Provide the [x, y] coordinate of the cell's center where the given text is located.  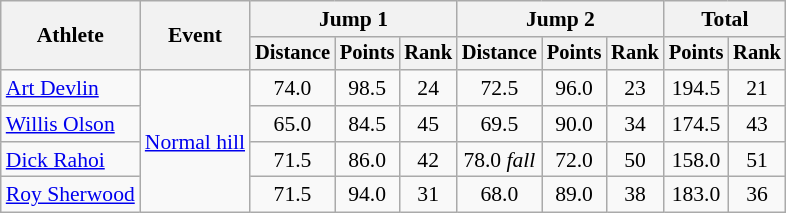
36 [757, 195]
65.0 [292, 124]
Willis Olson [70, 124]
38 [635, 195]
Normal hill [195, 141]
51 [757, 160]
74.0 [292, 88]
194.5 [696, 88]
69.5 [500, 124]
Dick Rahoi [70, 160]
72.5 [500, 88]
174.5 [696, 124]
34 [635, 124]
78.0 fall [500, 160]
21 [757, 88]
31 [428, 195]
96.0 [574, 88]
Total [725, 19]
Jump 1 [354, 19]
90.0 [574, 124]
94.0 [367, 195]
Art Devlin [70, 88]
89.0 [574, 195]
45 [428, 124]
23 [635, 88]
158.0 [696, 160]
42 [428, 160]
Athlete [70, 36]
98.5 [367, 88]
Event [195, 36]
24 [428, 88]
43 [757, 124]
Roy Sherwood [70, 195]
68.0 [500, 195]
Jump 2 [560, 19]
86.0 [367, 160]
183.0 [696, 195]
50 [635, 160]
84.5 [367, 124]
72.0 [574, 160]
